Pinpoint the cell where the given text exists, returning its [x, y] midpoint coordinate. 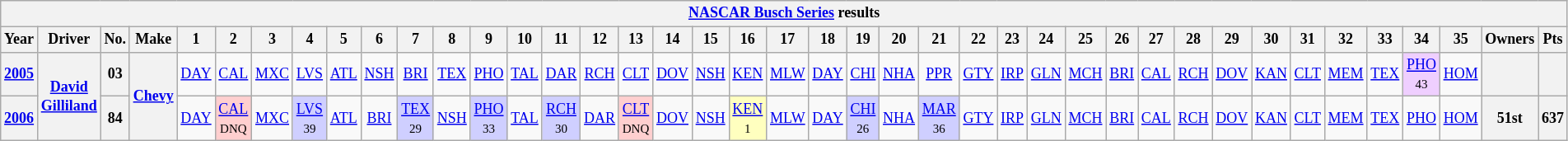
32 [1346, 40]
26 [1122, 40]
2006 [20, 119]
KEN [748, 74]
11 [562, 40]
CHI [863, 74]
David Gilliland [69, 96]
Year [20, 40]
25 [1085, 40]
29 [1232, 40]
LVS39 [310, 119]
10 [525, 40]
28 [1193, 40]
15 [710, 40]
84 [115, 119]
33 [1385, 40]
No. [115, 40]
51st [1510, 119]
2 [234, 40]
03 [115, 74]
8 [451, 40]
1 [196, 40]
5 [343, 40]
637 [1553, 119]
13 [636, 40]
PHO33 [489, 119]
14 [673, 40]
19 [863, 40]
35 [1461, 40]
22 [978, 40]
NASCAR Busch Series results [784, 13]
PHO43 [1421, 74]
6 [379, 40]
34 [1421, 40]
CLTDNQ [636, 119]
9 [489, 40]
CHI26 [863, 119]
17 [787, 40]
20 [899, 40]
Driver [69, 40]
2005 [20, 74]
PPR [939, 74]
21 [939, 40]
24 [1046, 40]
12 [600, 40]
16 [748, 40]
4 [310, 40]
RCH30 [562, 119]
Owners [1510, 40]
LVS [310, 74]
7 [416, 40]
27 [1156, 40]
CALDNQ [234, 119]
Chevy [153, 96]
18 [828, 40]
3 [273, 40]
Pts [1553, 40]
31 [1308, 40]
30 [1272, 40]
Make [153, 40]
23 [1013, 40]
TEX29 [416, 119]
MAR36 [939, 119]
KEN1 [748, 119]
